Output the (x, y) coordinate of the center of the cell containing the given text.  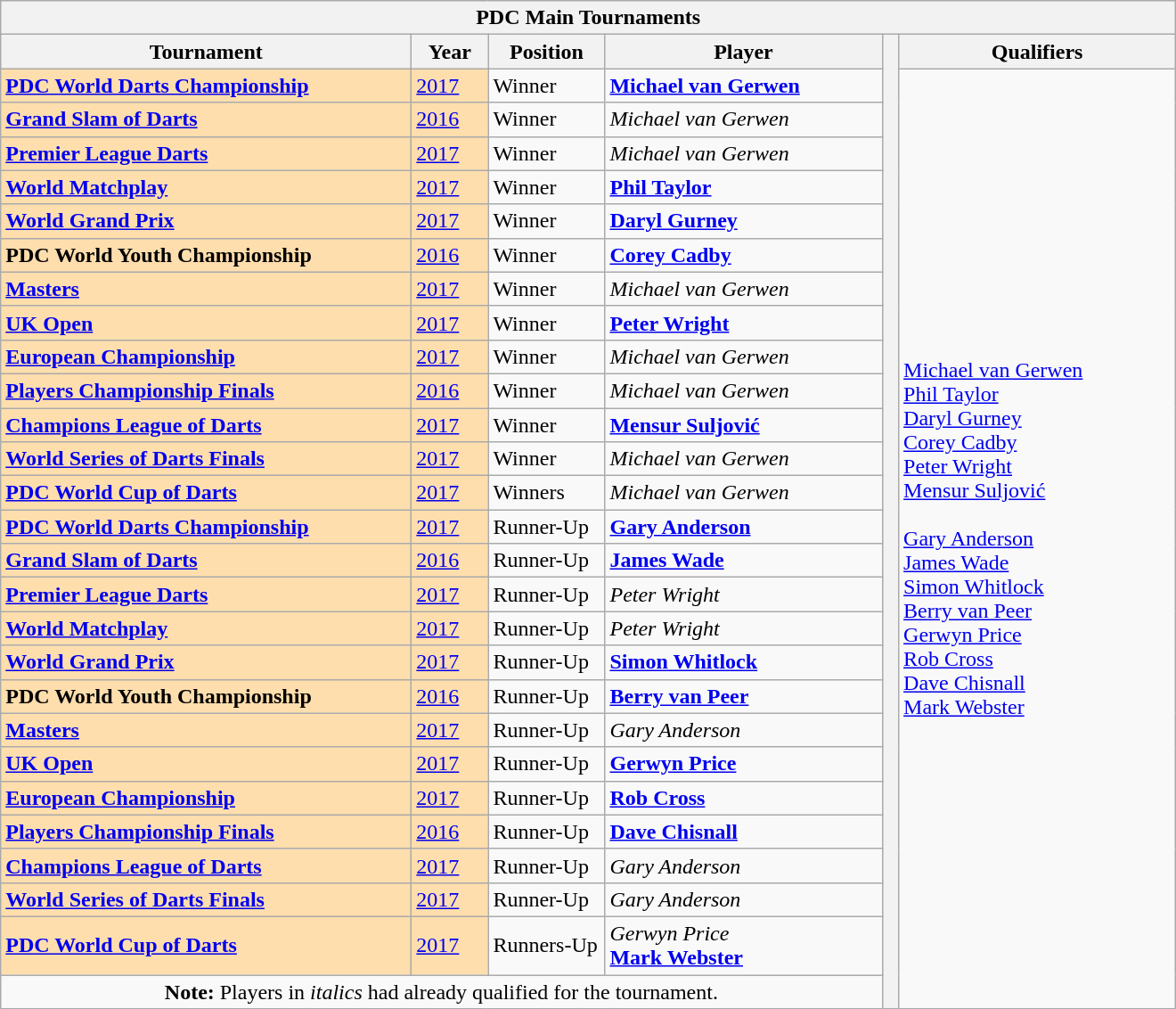
Simon Whitlock (743, 662)
Year (450, 52)
Winners (547, 493)
Phil Taylor (743, 187)
Note: Players in italics had already qualified for the tournament. (442, 992)
Corey Cadby (743, 255)
Tournament (207, 52)
Qualifiers (1037, 52)
Dave Chisnall (743, 832)
Gerwyn Price Mark Webster (743, 945)
Runners-Up (547, 945)
Berry van Peer (743, 696)
Position (547, 52)
Daryl Gurney (743, 221)
Gerwyn Price (743, 764)
Rob Cross (743, 798)
Player (743, 52)
James Wade (743, 561)
PDC Main Tournaments (588, 18)
Mensur Suljović (743, 425)
